Scan for the cell matching the given text and deliver its [X, Y] coordinate at center. 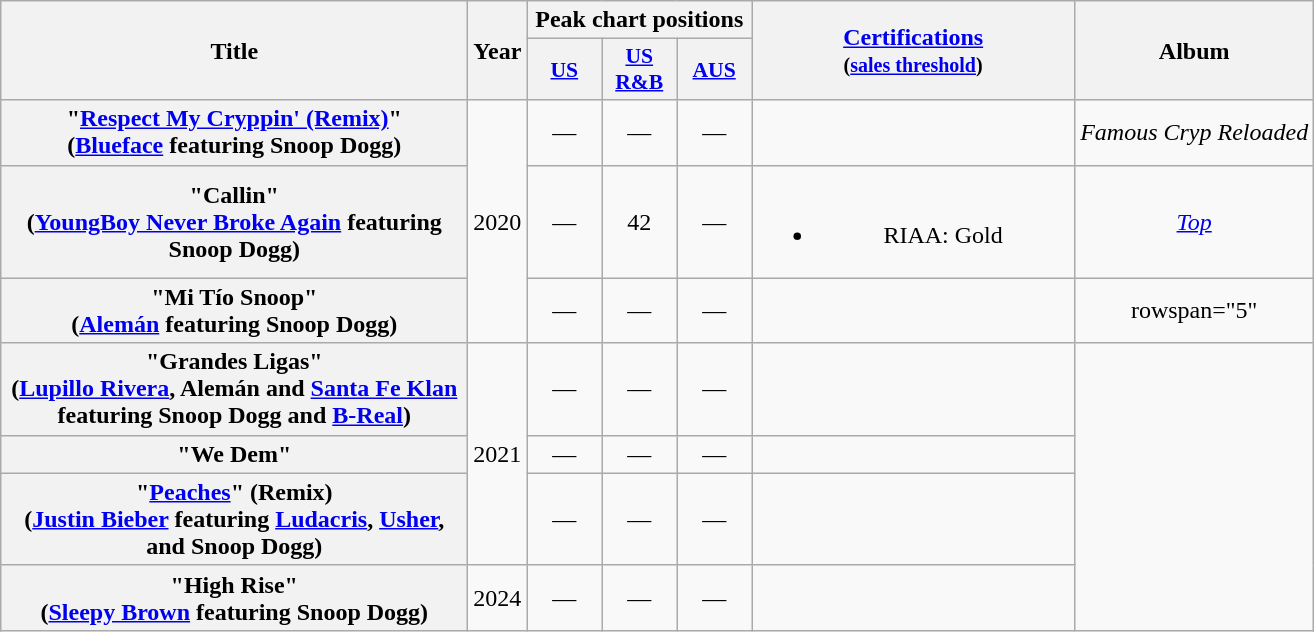
RIAA: Gold [914, 222]
42 [640, 222]
2024 [498, 598]
Top [1194, 222]
AUS [714, 70]
Certifications(sales threshold) [914, 50]
Famous Cryp Reloaded [1194, 132]
US [564, 70]
Year [498, 50]
rowspan="5" [1194, 310]
Title [234, 50]
"Mi Tío Snoop"(Alemán featuring Snoop Dogg) [234, 310]
"Peaches" (Remix)(Justin Bieber featuring Ludacris, Usher, and Snoop Dogg) [234, 519]
"Grandes Ligas"(Lupillo Rivera, Alemán and Santa Fe Klan featuring Snoop Dogg and B-Real) [234, 389]
2020 [498, 222]
Peak chart positions [640, 20]
2021 [498, 454]
"We Dem" [234, 454]
Album [1194, 50]
"Callin"(YoungBoy Never Broke Again featuring Snoop Dogg) [234, 222]
USR&B [640, 70]
"Respect My Cryppin' (Remix)"(Blueface featuring Snoop Dogg) [234, 132]
"High Rise"(Sleepy Brown featuring Snoop Dogg) [234, 598]
